Output the (x, y) coordinate of the center of the cell containing the given text.  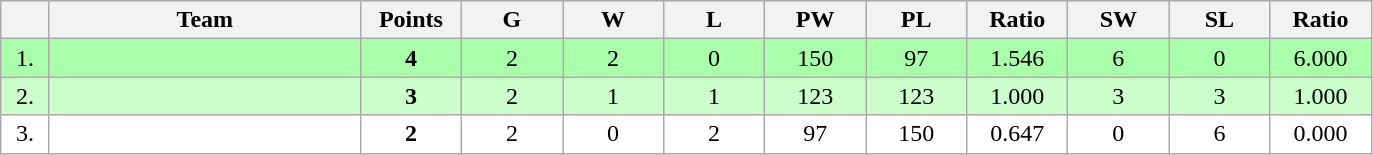
0.647 (1018, 134)
3. (26, 134)
1. (26, 58)
L (714, 20)
SW (1118, 20)
PW (816, 20)
1.546 (1018, 58)
SL (1220, 20)
6.000 (1320, 58)
PL (916, 20)
Points (410, 20)
4 (410, 58)
0.000 (1320, 134)
Team (204, 20)
G (512, 20)
2. (26, 96)
W (612, 20)
